Output the [x, y] coordinate of the center of the cell containing the given text.  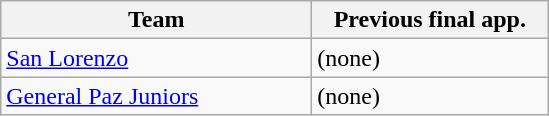
San Lorenzo [156, 58]
Team [156, 20]
General Paz Juniors [156, 96]
Previous final app. [430, 20]
